Scan for the cell matching the given text and deliver its [x, y] coordinate at center. 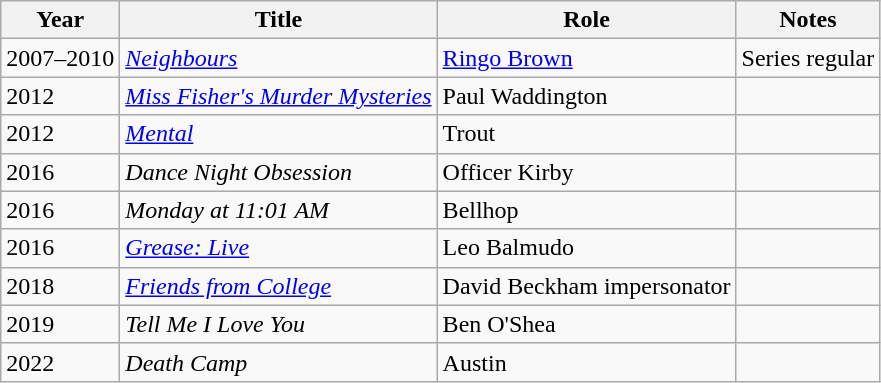
Series regular [808, 58]
Title [278, 20]
David Beckham impersonator [586, 286]
Friends from College [278, 286]
Austin [586, 362]
Trout [586, 134]
Year [60, 20]
2022 [60, 362]
Ben O'Shea [586, 324]
2019 [60, 324]
Miss Fisher's Murder Mysteries [278, 96]
Dance Night Obsession [278, 172]
Officer Kirby [586, 172]
Neighbours [278, 58]
Role [586, 20]
Paul Waddington [586, 96]
Ringo Brown [586, 58]
Death Camp [278, 362]
Notes [808, 20]
Mental [278, 134]
Monday at 11:01 AM [278, 210]
Grease: Live [278, 248]
Leo Balmudo [586, 248]
Bellhop [586, 210]
Tell Me I Love You [278, 324]
2007–2010 [60, 58]
2018 [60, 286]
